Extract the (X, Y) coordinate from the center of the cell holding the provided text.  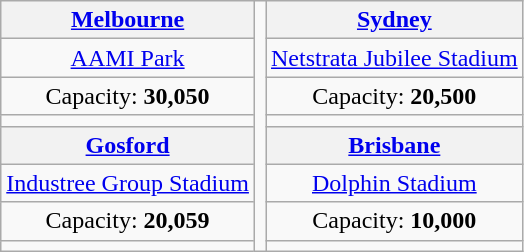
Brisbane (395, 145)
Melbourne (128, 20)
Capacity: 10,000 (395, 221)
Capacity: 20,059 (128, 221)
Sydney (395, 20)
Capacity: 30,050 (128, 96)
Netstrata Jubilee Stadium (395, 58)
Dolphin Stadium (395, 183)
AAMI Park (128, 58)
Capacity: 20,500 (395, 96)
Industree Group Stadium (128, 183)
Gosford (128, 145)
